Identify which cell holds the provided text, then report its [X, Y] central coordinate. 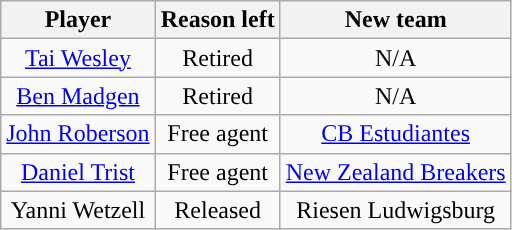
Player [78, 20]
Tai Wesley [78, 58]
Daniel Trist [78, 172]
John Roberson [78, 134]
Reason left [218, 20]
New team [396, 20]
Ben Madgen [78, 96]
Released [218, 210]
New Zealand Breakers [396, 172]
Yanni Wetzell [78, 210]
CB Estudiantes [396, 134]
Riesen Ludwigsburg [396, 210]
